Determine the (X, Y) coordinate at the center of the cell enclosing the given text.  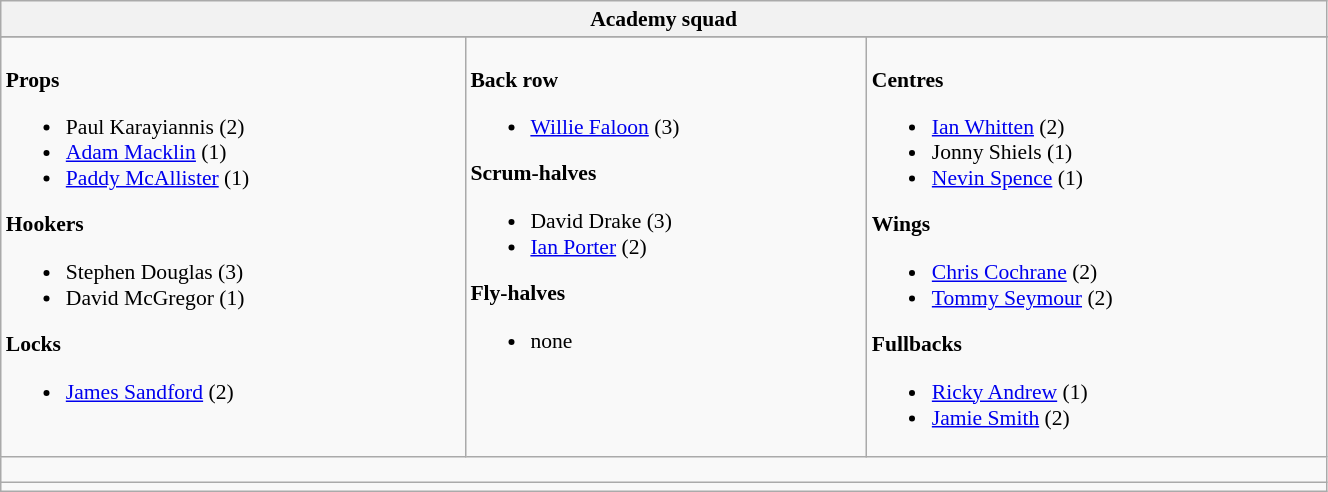
Props Paul Karayiannis (2) Adam Macklin (1) Paddy McAllister (1)Hookers Stephen Douglas (3) David McGregor (1)Locks James Sandford (2) (234, 247)
Centres Ian Whitten (2) Jonny Shiels (1) Nevin Spence (1)Wings Chris Cochrane (2) Tommy Seymour (2)Fullbacks Ricky Andrew (1) Jamie Smith (2) (1097, 247)
Back row Willie Faloon (3)Scrum-halves David Drake (3) Ian Porter (2)Fly-halvesnone (666, 247)
Academy squad (664, 19)
